Provide the (X, Y) coordinate of the cell's center where the given text is located.  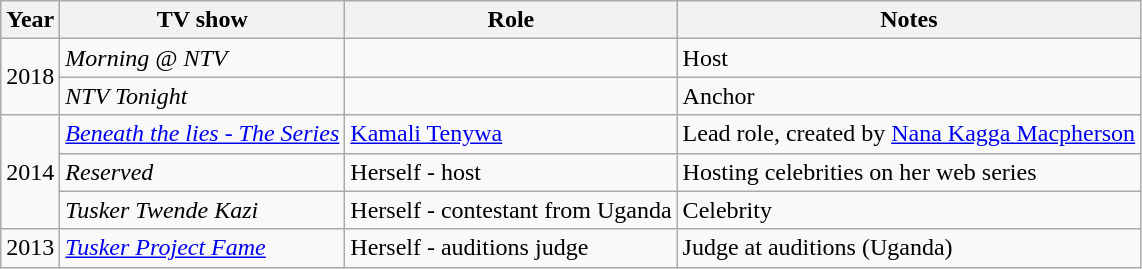
Host (909, 58)
2013 (30, 248)
Reserved (202, 172)
NTV Tonight (202, 96)
Herself - contestant from Uganda (511, 210)
2018 (30, 77)
Tusker Project Fame (202, 248)
Beneath the lies - The Series (202, 134)
Role (511, 20)
Morning @ NTV (202, 58)
Anchor (909, 96)
TV show (202, 20)
Herself - auditions judge (511, 248)
Herself - host (511, 172)
Tusker Twende Kazi (202, 210)
Lead role, created by Nana Kagga Macpherson (909, 134)
Kamali Tenywa (511, 134)
2014 (30, 172)
Judge at auditions (Uganda) (909, 248)
Year (30, 20)
Hosting celebrities on her web series (909, 172)
Notes (909, 20)
Celebrity (909, 210)
